Capture the cell that displays the provided text and extract its [x, y] central coordinate. 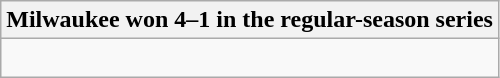
Milwaukee won 4–1 in the regular-season series [250, 20]
